Locate the cell with the specified text and output its [X, Y] center coordinate. 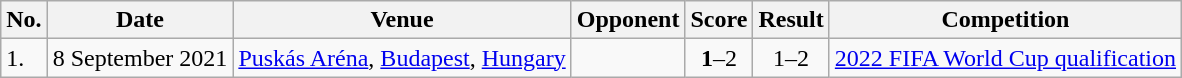
Opponent [628, 20]
Venue [402, 20]
8 September 2021 [140, 58]
Result [791, 20]
1. [24, 58]
Puskás Aréna, Budapest, Hungary [402, 58]
2022 FIFA World Cup qualification [1005, 58]
Score [719, 20]
Competition [1005, 20]
No. [24, 20]
Date [140, 20]
